Pinpoint the cell where the given text exists, returning its (X, Y) midpoint coordinate. 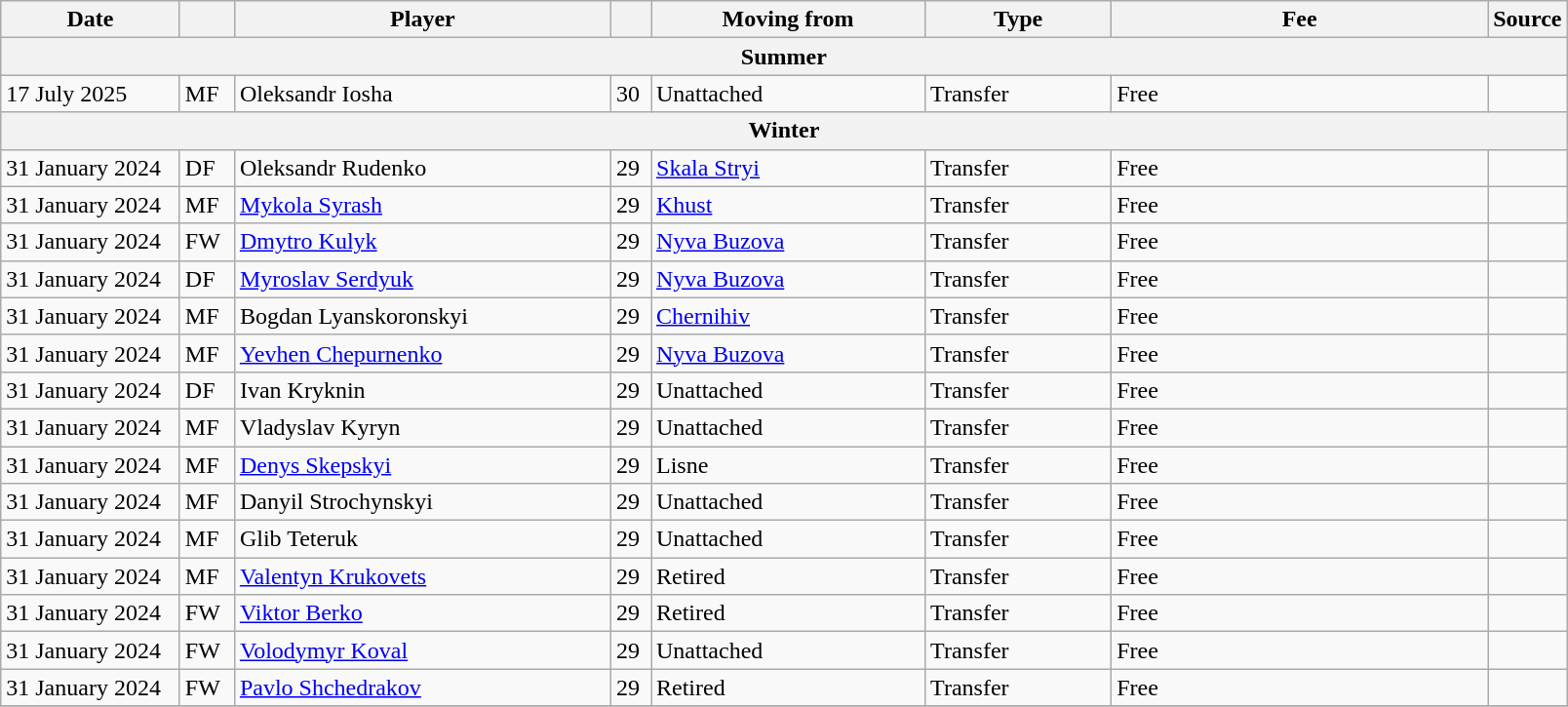
Danyil Strochynskyi (422, 502)
Chernihiv (788, 316)
Date (91, 20)
Yevhen Chepurnenko (422, 353)
Lisne (788, 465)
30 (630, 94)
Oleksandr Rudenko (422, 168)
Vladyslav Kyryn (422, 427)
Winter (784, 131)
Fee (1300, 20)
Myroslav Serdyuk (422, 279)
Khust (788, 205)
Bogdan Lyanskoronskyi (422, 316)
Oleksandr Iosha (422, 94)
Source (1527, 20)
Mykola Syrash (422, 205)
Denys Skepskyi (422, 465)
Glib Teteruk (422, 539)
Player (422, 20)
Summer (784, 57)
Viktor Berko (422, 613)
Valentyn Krukovets (422, 576)
Ivan Kryknin (422, 390)
Type (1018, 20)
Pavlo Shchedrakov (422, 687)
Skala Stryi (788, 168)
Volodymyr Koval (422, 650)
Dmytro Kulyk (422, 242)
17 July 2025 (91, 94)
Moving from (788, 20)
